Scan for the cell matching the given text and deliver its [X, Y] coordinate at center. 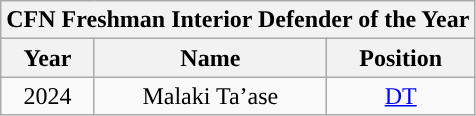
DT [401, 96]
Malaki Ta’ase [210, 96]
CFN Freshman Interior Defender of the Year [238, 20]
2024 [48, 96]
Name [210, 58]
Position [401, 58]
Year [48, 58]
